Find where the given text appears and provide that cell's center as [X, Y] coordinate. 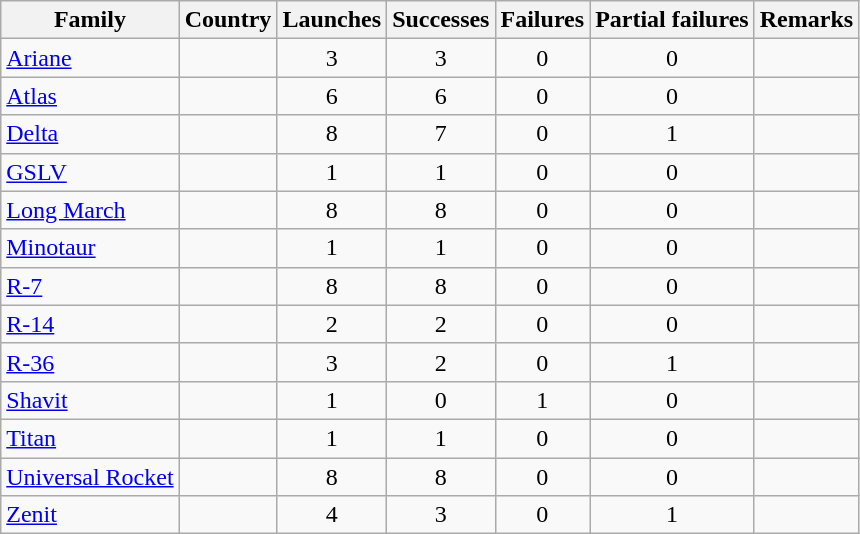
Shavit [90, 400]
Partial failures [672, 20]
Delta [90, 134]
Titan [90, 438]
7 [441, 134]
Zenit [90, 515]
Launches [332, 20]
Atlas [90, 96]
Universal Rocket [90, 477]
Long March [90, 210]
4 [332, 515]
GSLV [90, 172]
Remarks [806, 20]
R-14 [90, 324]
R-7 [90, 286]
Minotaur [90, 248]
Successes [441, 20]
Family [90, 20]
Country [228, 20]
Ariane [90, 58]
Failures [542, 20]
R-36 [90, 362]
